Return [X, Y] of the center of cell containing provided text 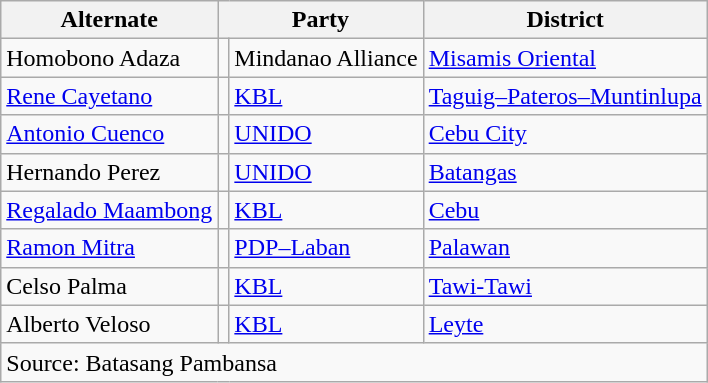
Taguig–Pateros–Muntinlupa [565, 96]
Cebu City [565, 134]
Antonio Cuenco [110, 134]
Celso Palma [110, 286]
Ramon Mitra [110, 248]
Palawan [565, 248]
Leyte [565, 324]
Party [320, 20]
Rene Cayetano [110, 96]
Tawi-Tawi [565, 286]
Alberto Veloso [110, 324]
Misamis Oriental [565, 58]
Source: Batasang Pambansa [354, 362]
Cebu [565, 210]
Hernando Perez [110, 172]
Mindanao Alliance [326, 58]
Regalado Maambong [110, 210]
Batangas [565, 172]
District [565, 20]
Homobono Adaza [110, 58]
PDP–Laban [326, 248]
Alternate [110, 20]
